Detect which cell encompasses the target text, then output its (X, Y) center coordinate. 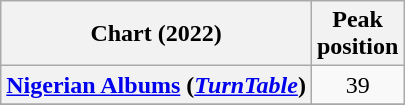
39 (357, 85)
Chart (2022) (156, 34)
Peakposition (357, 34)
Nigerian Albums (TurnTable) (156, 85)
